Search for the cell housing the specified text and yield its (x, y) center coordinate. 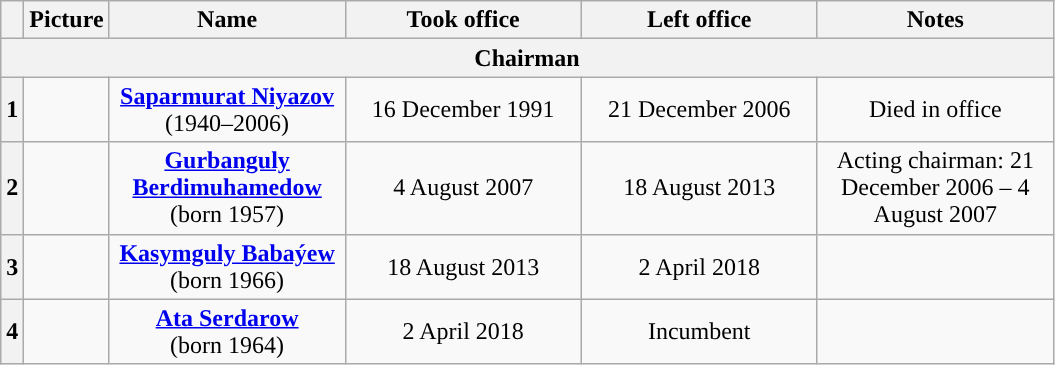
Saparmurat Niyazov(1940–2006) (227, 110)
Kasymguly Babaýew(born 1966) (227, 266)
Picture (66, 20)
Notes (935, 20)
2 (12, 188)
21 December 2006 (699, 110)
Took office (463, 20)
Chairman (528, 58)
Ata Serdarow(born 1964) (227, 332)
Acting chairman: 21 December 2006 – 4 August 2007 (935, 188)
Left office (699, 20)
Incumbent (699, 332)
4 (12, 332)
4 August 2007 (463, 188)
1 (12, 110)
3 (12, 266)
Gurbanguly Berdimuhamedow(born 1957) (227, 188)
16 December 1991 (463, 110)
Name (227, 20)
Died in office (935, 110)
